Pinpoint the cell where the given text exists, returning its [X, Y] midpoint coordinate. 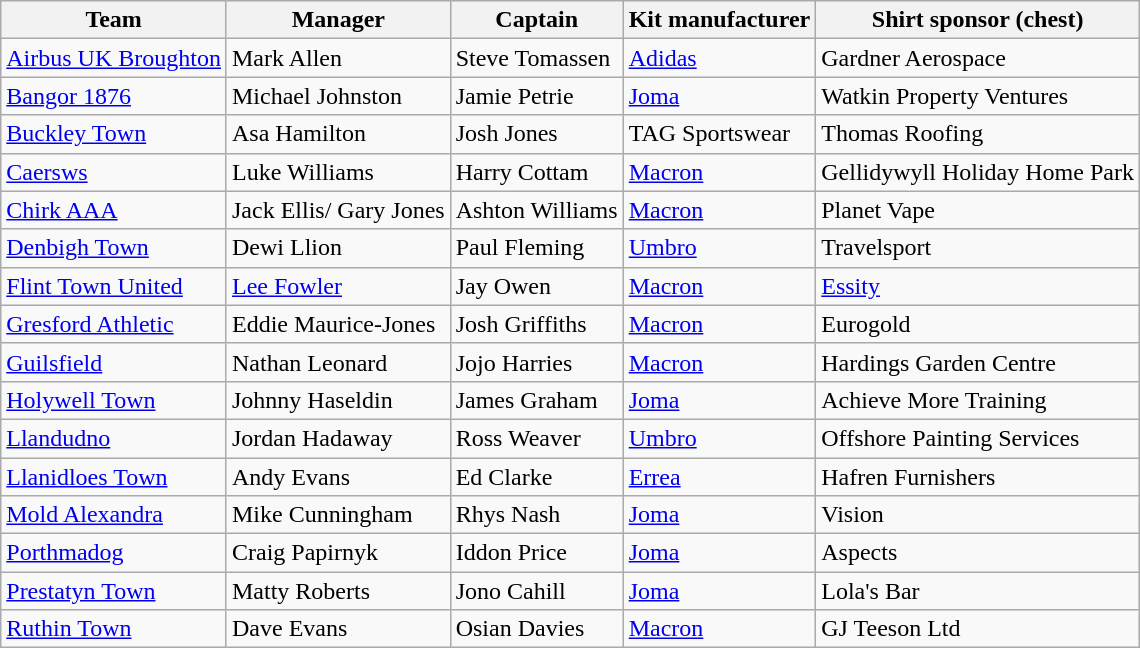
Jamie Petrie [536, 96]
Michael Johnston [338, 96]
Jordan Hadaway [338, 438]
Denbigh Town [114, 248]
Ross Weaver [536, 438]
Eddie Maurice-Jones [338, 324]
Errea [720, 477]
Lee Fowler [338, 286]
Jack Ellis/ Gary Jones [338, 210]
Ruthin Town [114, 629]
Guilsfield [114, 362]
Aspects [978, 553]
Dewi Llion [338, 248]
Thomas Roofing [978, 134]
GJ Teeson Ltd [978, 629]
Manager [338, 20]
Achieve More Training [978, 400]
Holywell Town [114, 400]
Asa Hamilton [338, 134]
Ed Clarke [536, 477]
Eurogold [978, 324]
Luke Williams [338, 172]
Jay Owen [536, 286]
Shirt sponsor (chest) [978, 20]
Mike Cunningham [338, 515]
Matty Roberts [338, 591]
Lola's Bar [978, 591]
Rhys Nash [536, 515]
Hardings Garden Centre [978, 362]
Hafren Furnishers [978, 477]
Airbus UK Broughton [114, 58]
Vision [978, 515]
Kit manufacturer [720, 20]
Gresford Athletic [114, 324]
Andy Evans [338, 477]
Captain [536, 20]
Steve Tomassen [536, 58]
Josh Jones [536, 134]
Llanidloes Town [114, 477]
Essity [978, 286]
Caersws [114, 172]
Watkin Property Ventures [978, 96]
James Graham [536, 400]
Osian Davies [536, 629]
Iddon Price [536, 553]
Harry Cottam [536, 172]
Gellidywyll Holiday Home Park [978, 172]
Bangor 1876 [114, 96]
Nathan Leonard [338, 362]
Mold Alexandra [114, 515]
Jono Cahill [536, 591]
TAG Sportswear [720, 134]
Buckley Town [114, 134]
Craig Papirnyk [338, 553]
Llandudno [114, 438]
Dave Evans [338, 629]
Porthmadog [114, 553]
Prestatyn Town [114, 591]
Jojo Harries [536, 362]
Gardner Aerospace [978, 58]
Ashton Williams [536, 210]
Offshore Painting Services [978, 438]
Paul Fleming [536, 248]
Johnny Haseldin [338, 400]
Adidas [720, 58]
Planet Vape [978, 210]
Travelsport [978, 248]
Team [114, 20]
Mark Allen [338, 58]
Flint Town United [114, 286]
Chirk AAA [114, 210]
Josh Griffiths [536, 324]
